Scan for the cell matching the given text and deliver its [x, y] coordinate at center. 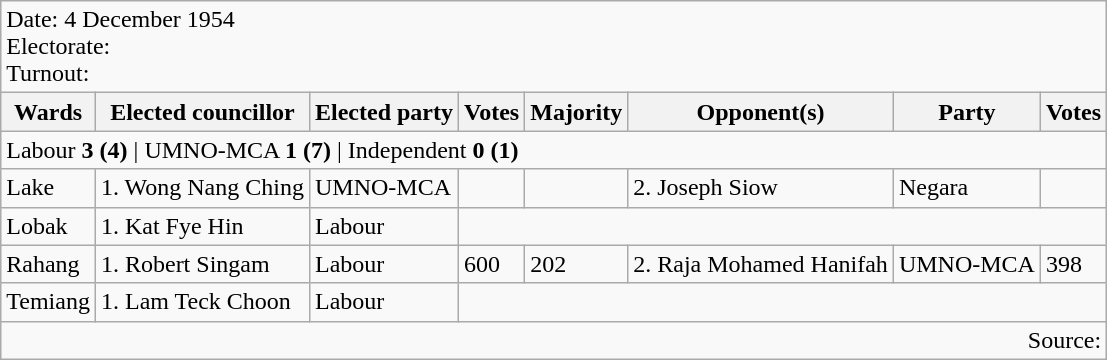
Negara [966, 188]
Lobak [48, 226]
Majority [576, 112]
Rahang [48, 264]
Temiang [48, 302]
Date: 4 December 1954 Electorate: Turnout: [554, 47]
Elected party [384, 112]
202 [576, 264]
Labour 3 (4) | UMNO-MCA 1 (7) | Independent 0 (1) [554, 150]
600 [492, 264]
1. Lam Teck Choon [202, 302]
1. Kat Fye Hin [202, 226]
1. Wong Nang Ching [202, 188]
398 [1073, 264]
Wards [48, 112]
Opponent(s) [761, 112]
Lake [48, 188]
1. Robert Singam [202, 264]
Elected councillor [202, 112]
2. Raja Mohamed Hanifah [761, 264]
Party [966, 112]
Source: [554, 340]
2. Joseph Siow [761, 188]
